For the text-containing cell, return its midpoint in [x, y] coordinate format. 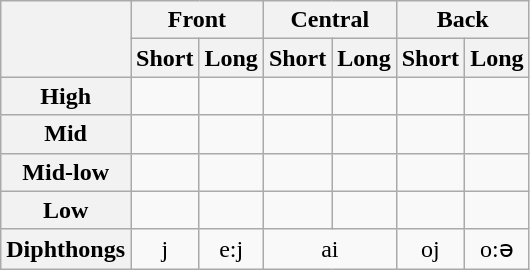
High [66, 96]
Mid-low [66, 172]
j [165, 249]
ai [330, 249]
Front [198, 20]
e:j [231, 249]
o:ə [497, 249]
Back [462, 20]
oj [430, 249]
Low [66, 210]
Diphthongs [66, 249]
Mid [66, 134]
Central [330, 20]
